Return the [X, Y] coordinate for the center point of the cell that contains the specified text.  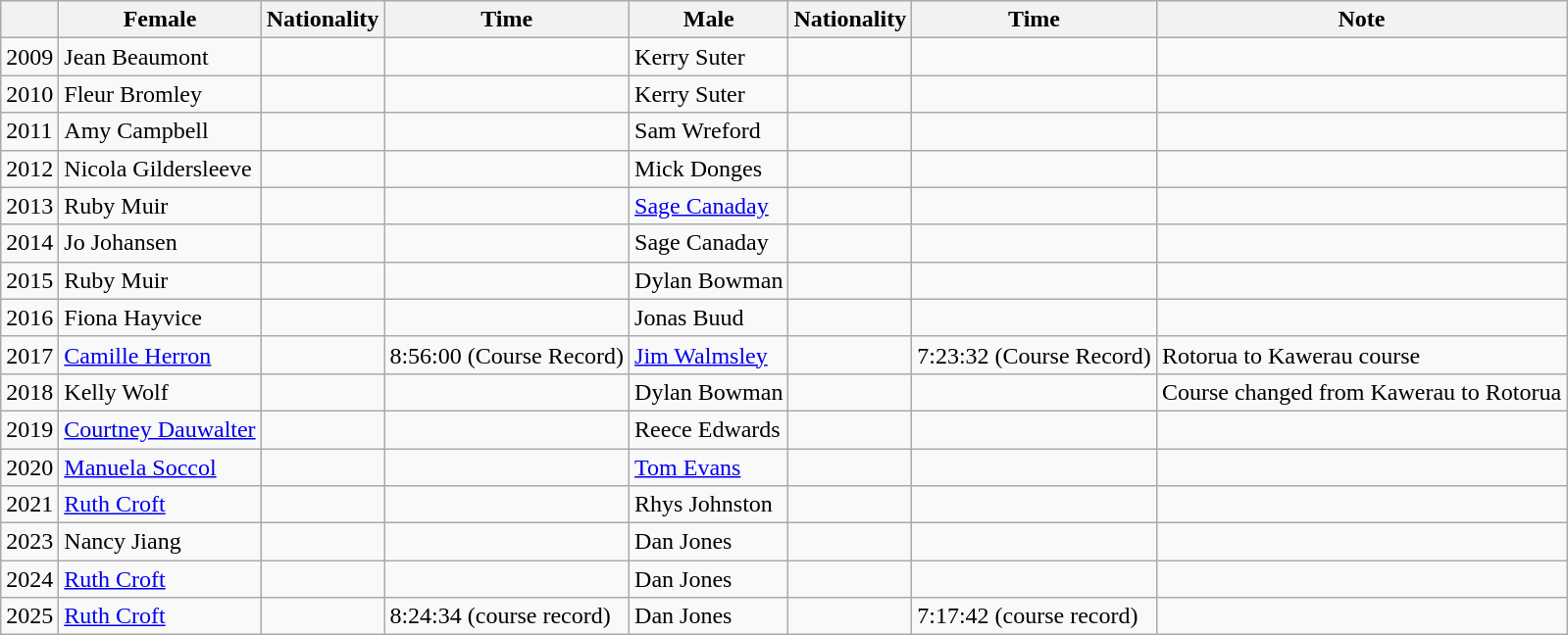
Tom Evans [709, 467]
2015 [29, 280]
Male [709, 20]
Jonas Buud [709, 317]
2025 [29, 616]
Camille Herron [160, 355]
Courtney Dauwalter [160, 429]
2016 [29, 317]
2012 [29, 169]
Rhys Johnston [709, 505]
Kelly Wolf [160, 392]
Sam Wreford [709, 131]
8:56:00 (Course Record) [507, 355]
7:17:42 (course record) [1035, 616]
2017 [29, 355]
2024 [29, 579]
Amy Campbell [160, 131]
2018 [29, 392]
Nicola Gildersleeve [160, 169]
2009 [29, 57]
Note [1361, 20]
Jo Johansen [160, 243]
2011 [29, 131]
2020 [29, 467]
2023 [29, 542]
8:24:34 (course record) [507, 616]
Fleur Bromley [160, 94]
Jim Walmsley [709, 355]
Fiona Hayvice [160, 317]
2013 [29, 206]
2014 [29, 243]
Course changed from Kawerau to Rotorua [1361, 392]
2010 [29, 94]
Rotorua to Kawerau course [1361, 355]
Mick Donges [709, 169]
7:23:32 (Course Record) [1035, 355]
Nancy Jiang [160, 542]
Jean Beaumont [160, 57]
2021 [29, 505]
Manuela Soccol [160, 467]
2019 [29, 429]
Reece Edwards [709, 429]
Female [160, 20]
